Identify which cell holds the provided text, then report its (X, Y) central coordinate. 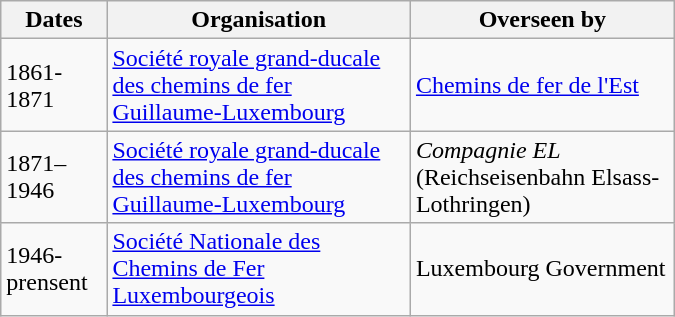
1871–1946 (54, 177)
1861-1871 (54, 85)
Compagnie EL (Reichseisenbahn Elsass-Lothringen) (542, 177)
Overseen by (542, 20)
Chemins de fer de l'Est (542, 85)
Luxembourg Government (542, 269)
Organisation (259, 20)
Société Nationale des Chemins de Fer Luxembourgeois (259, 269)
1946-prensent (54, 269)
Dates (54, 20)
